Return [x, y] of the center of cell containing provided text 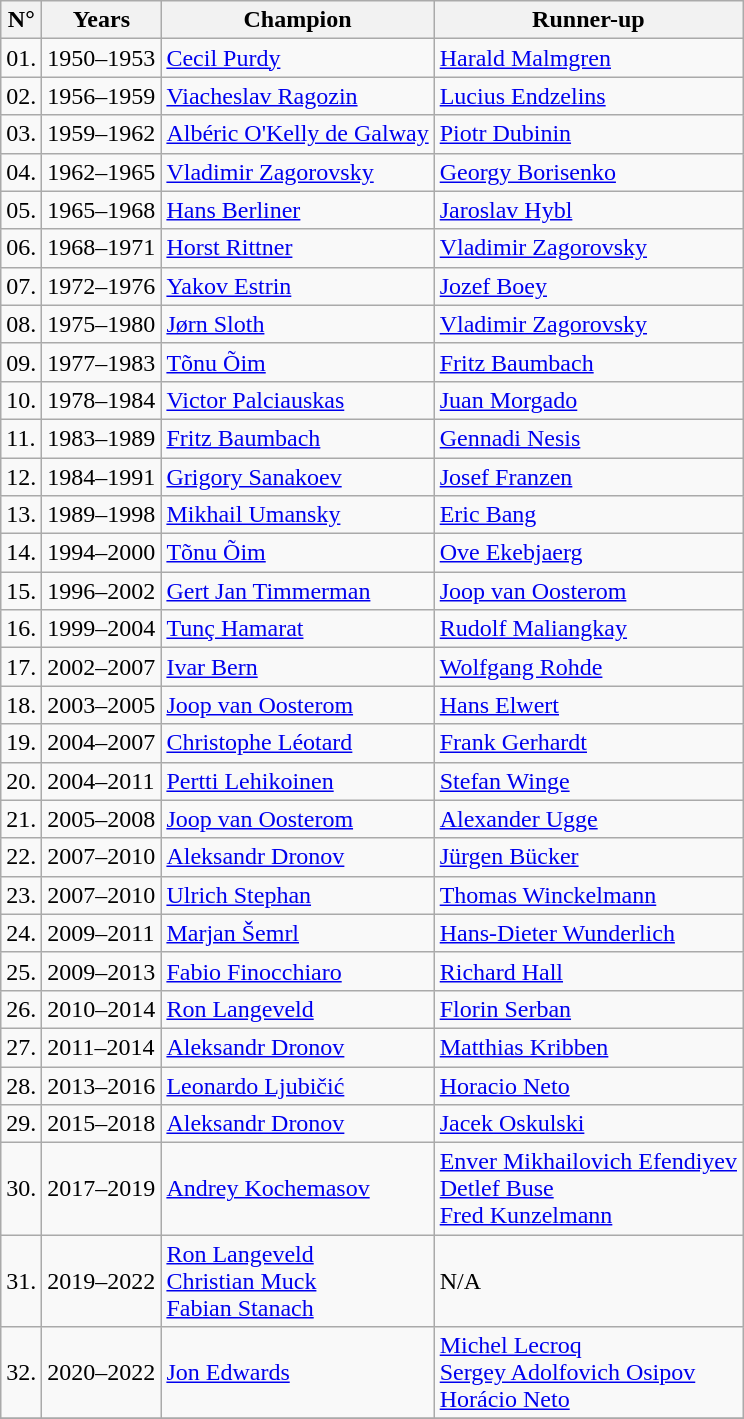
06. [22, 248]
18. [22, 705]
16. [22, 629]
Tunç Hamarat [298, 629]
1956–1959 [102, 96]
Pertti Lehikoinen [298, 781]
10. [22, 400]
2013–2016 [102, 1085]
Jaroslav Hybl [588, 210]
05. [22, 210]
N/A [588, 1281]
Enver Mikhailovich Efendiyev Detlef Buse Fred Kunzelmann [588, 1189]
Frank Gerhardt [588, 743]
Georgy Borisenko [588, 172]
Rudolf Maliangkay [588, 629]
09. [22, 362]
Piotr Dubinin [588, 134]
Years [102, 20]
2009–2011 [102, 933]
Hans Berliner [298, 210]
Jozef Boey [588, 286]
12. [22, 477]
2003–2005 [102, 705]
N° [22, 20]
2004–2007 [102, 743]
24. [22, 933]
Matthias Kribben [588, 1047]
26. [22, 1009]
07. [22, 286]
17. [22, 667]
Ivar Bern [298, 667]
02. [22, 96]
2017–2019 [102, 1189]
Thomas Winckelmann [588, 895]
2011–2014 [102, 1047]
1968–1971 [102, 248]
21. [22, 819]
Jørn Sloth [298, 324]
23. [22, 895]
13. [22, 515]
Lucius Endzelins [588, 96]
1959–1962 [102, 134]
08. [22, 324]
2010–2014 [102, 1009]
01. [22, 58]
Leonardo Ljubičić [298, 1085]
22. [22, 857]
1989–1998 [102, 515]
04. [22, 172]
Ron Langeveld [298, 1009]
11. [22, 438]
Stefan Winge [588, 781]
31. [22, 1281]
28. [22, 1085]
Yakov Estrin [298, 286]
Jacek Oskulski [588, 1124]
Marjan Šemrl [298, 933]
Andrey Kochemasov [298, 1189]
Ron Langeveld Christian Muck Fabian Stanach [298, 1281]
1978–1984 [102, 400]
2005–2008 [102, 819]
29. [22, 1124]
Fabio Finocchiaro [298, 971]
Juan Morgado [588, 400]
Jürgen Bücker [588, 857]
2019–2022 [102, 1281]
27. [22, 1047]
Harald Malmgren [588, 58]
03. [22, 134]
Champion [298, 20]
Grigory Sanakoev [298, 477]
Cecil Purdy [298, 58]
1975–1980 [102, 324]
Christophe Léotard [298, 743]
Eric Bang [588, 515]
Runner-up [588, 20]
1994–2000 [102, 553]
2020–2022 [102, 1373]
20. [22, 781]
Michel Lecroq Sergey Adolfovich Osipov Horácio Neto [588, 1373]
1977–1983 [102, 362]
Hans Elwert [588, 705]
Richard Hall [588, 971]
Florin Serban [588, 1009]
Gennadi Nesis [588, 438]
2009–2013 [102, 971]
1999–2004 [102, 629]
Alexander Ugge [588, 819]
Albéric O'Kelly de Galway [298, 134]
Hans-Dieter Wunderlich [588, 933]
1965–1968 [102, 210]
Mikhail Umansky [298, 515]
1962–1965 [102, 172]
2004–2011 [102, 781]
2015–2018 [102, 1124]
2002–2007 [102, 667]
Horst Rittner [298, 248]
25. [22, 971]
14. [22, 553]
Gert Jan Timmerman [298, 591]
Horacio Neto [588, 1085]
Victor Palciauskas [298, 400]
1996–2002 [102, 591]
Ove Ekebjaerg [588, 553]
Wolfgang Rohde [588, 667]
1983–1989 [102, 438]
Josef Franzen [588, 477]
Viacheslav Ragozin [298, 96]
15. [22, 591]
1950–1953 [102, 58]
1984–1991 [102, 477]
Ulrich Stephan [298, 895]
19. [22, 743]
30. [22, 1189]
32. [22, 1373]
1972–1976 [102, 286]
Jon Edwards [298, 1373]
